Return (x, y) of the center of cell containing provided text 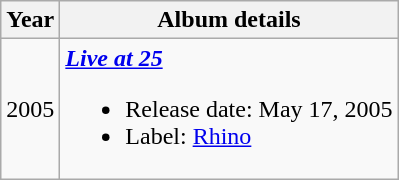
Album details (229, 20)
2005 (30, 109)
Live at 25Release date: May 17, 2005Label: Rhino (229, 109)
Year (30, 20)
